Output the (X, Y) coordinate of the center of the cell containing the given text.  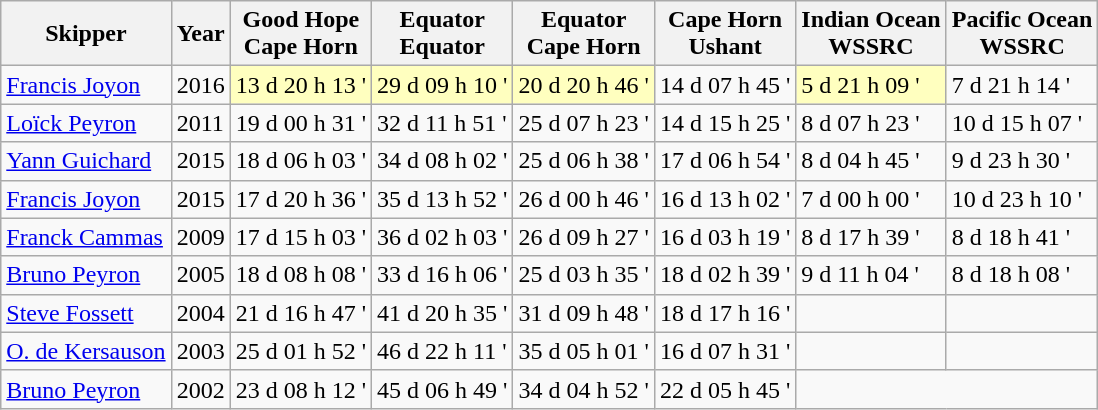
17 d 20 h 36 ' (300, 199)
Indian OceanWSSRC (871, 34)
18 d 08 h 08 ' (300, 275)
13 d 20 h 13 ' (300, 85)
34 d 04 h 52 ' (584, 389)
21 d 16 h 47 ' (300, 313)
35 d 13 h 52 ' (442, 199)
Yann Guichard (86, 161)
Steve Fossett (86, 313)
8 d 18 h 08 ' (1022, 275)
7 d 00 h 00 ' (871, 199)
2016 (200, 85)
31 d 09 h 48 ' (584, 313)
Loïck Peyron (86, 123)
5 d 21 h 09 ' (871, 85)
10 d 23 h 10 ' (1022, 199)
25 d 07 h 23 ' (584, 123)
18 d 06 h 03 ' (300, 161)
EquatorCape Horn (584, 34)
8 d 18 h 41 ' (1022, 237)
18 d 02 h 39 ' (724, 275)
26 d 09 h 27 ' (584, 237)
9 d 23 h 30 ' (1022, 161)
41 d 20 h 35 ' (442, 313)
8 d 04 h 45 ' (871, 161)
23 d 08 h 12 ' (300, 389)
35 d 05 h 01 ' (584, 351)
2003 (200, 351)
Franck Cammas (86, 237)
32 d 11 h 51 ' (442, 123)
26 d 00 h 46 ' (584, 199)
Skipper (86, 34)
33 d 16 h 06 ' (442, 275)
Pacific OceanWSSRC (1022, 34)
25 d 03 h 35 ' (584, 275)
Good HopeCape Horn (300, 34)
25 d 01 h 52 ' (300, 351)
17 d 15 h 03 ' (300, 237)
2011 (200, 123)
17 d 06 h 54 ' (724, 161)
14 d 15 h 25 ' (724, 123)
Year (200, 34)
29 d 09 h 10 ' (442, 85)
25 d 06 h 38 ' (584, 161)
10 d 15 h 07 ' (1022, 123)
16 d 13 h 02 ' (724, 199)
46 d 22 h 11 ' (442, 351)
20 d 20 h 46 ' (584, 85)
2005 (200, 275)
O. de Kersauson (86, 351)
2002 (200, 389)
16 d 07 h 31 ' (724, 351)
Cape HornUshant (724, 34)
22 d 05 h 45 ' (724, 389)
16 d 03 h 19 ' (724, 237)
7 d 21 h 14 ' (1022, 85)
14 d 07 h 45 ' (724, 85)
9 d 11 h 04 ' (871, 275)
19 d 00 h 31 ' (300, 123)
34 d 08 h 02 ' (442, 161)
45 d 06 h 49 ' (442, 389)
2009 (200, 237)
2004 (200, 313)
8 d 17 h 39 ' (871, 237)
EquatorEquator (442, 34)
36 d 02 h 03 ' (442, 237)
8 d 07 h 23 ' (871, 123)
18 d 17 h 16 ' (724, 313)
